Return [x, y] of the center of cell containing provided text 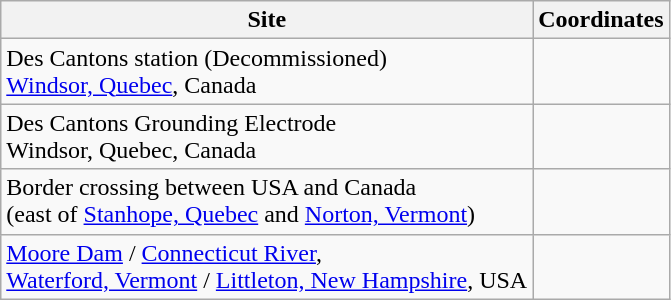
Des Cantons Grounding ElectrodeWindsor, Quebec, Canada [267, 136]
Des Cantons station (Decommissioned) Windsor, Quebec, Canada [267, 72]
Border crossing between USA and Canada(east of Stanhope, Quebec and Norton, Vermont) [267, 202]
Coordinates [601, 20]
Site [267, 20]
Moore Dam / Connecticut River, Waterford, Vermont / Littleton, New Hampshire, USA [267, 266]
